Identify which cell holds the provided text, then report its [x, y] central coordinate. 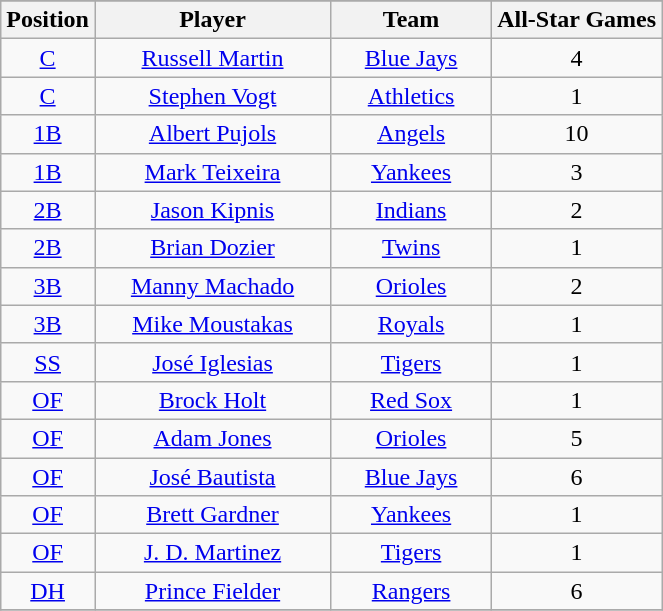
José Bautista [212, 477]
DH [48, 591]
Rangers [412, 591]
Jason Kipnis [212, 210]
Brett Gardner [212, 515]
Manny Machado [212, 286]
Brian Dozier [212, 248]
All-Star Games [577, 20]
Team [412, 20]
Indians [412, 210]
Angels [412, 134]
SS [48, 362]
3 [577, 172]
José Iglesias [212, 362]
Athletics [412, 96]
Red Sox [412, 400]
10 [577, 134]
Mike Moustakas [212, 324]
Russell Martin [212, 58]
Brock Holt [212, 400]
Prince Fielder [212, 591]
Stephen Vogt [212, 96]
4 [577, 58]
Position [48, 20]
Albert Pujols [212, 134]
Royals [412, 324]
5 [577, 438]
Twins [412, 248]
J. D. Martinez [212, 553]
Mark Teixeira [212, 172]
Player [212, 20]
Adam Jones [212, 438]
